Pinpoint the cell where the given text exists, returning its [x, y] midpoint coordinate. 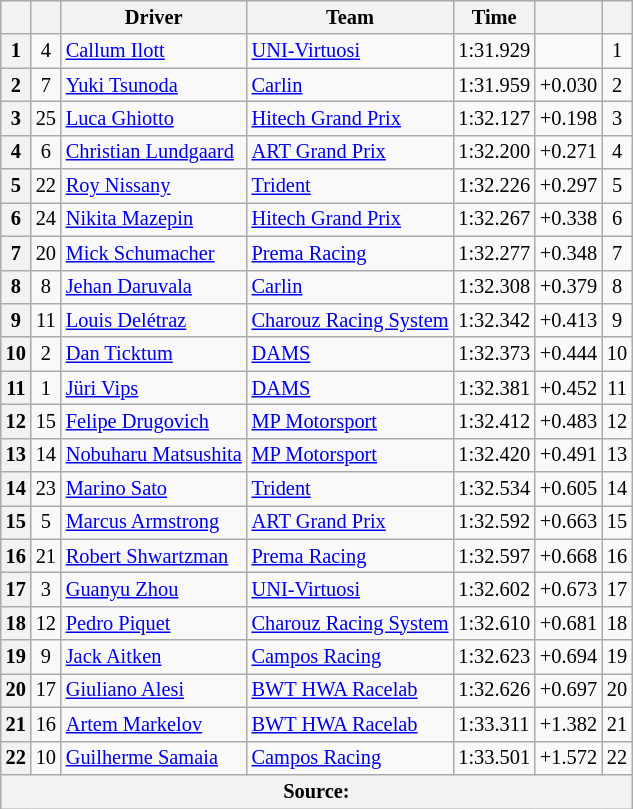
+0.697 [568, 690]
25 [46, 118]
Robert Shwartzman [154, 556]
+0.198 [568, 118]
1:32.623 [494, 657]
Guilherme Samaia [154, 758]
+0.348 [568, 253]
24 [46, 219]
1:32.420 [494, 455]
Jack Aitken [154, 657]
1:32.534 [494, 489]
1:32.226 [494, 186]
+0.694 [568, 657]
+1.382 [568, 724]
+0.668 [568, 556]
1:32.592 [494, 522]
1:32.412 [494, 421]
Callum Ilott [154, 51]
1:32.602 [494, 589]
+0.379 [568, 287]
Christian Lundgaard [154, 152]
+0.271 [568, 152]
+0.673 [568, 589]
+1.572 [568, 758]
1:33.501 [494, 758]
Guanyu Zhou [154, 589]
+0.413 [568, 320]
+0.491 [568, 455]
+0.452 [568, 388]
1:32.597 [494, 556]
1:32.342 [494, 320]
1:32.626 [494, 690]
+0.681 [568, 623]
1:33.311 [494, 724]
1:32.373 [494, 354]
Louis Delétraz [154, 320]
1:32.308 [494, 287]
1:32.381 [494, 388]
Mick Schumacher [154, 253]
+0.483 [568, 421]
1:32.127 [494, 118]
23 [46, 489]
Jüri Vips [154, 388]
+0.030 [568, 85]
Time [494, 17]
Jehan Daruvala [154, 287]
Artem Markelov [154, 724]
+0.444 [568, 354]
Driver [154, 17]
Dan Ticktum [154, 354]
Marino Sato [154, 489]
1:32.200 [494, 152]
Yuki Tsunoda [154, 85]
Luca Ghiotto [154, 118]
1:31.959 [494, 85]
Pedro Piquet [154, 623]
Source: [316, 791]
Team [350, 17]
Nikita Mazepin [154, 219]
Marcus Armstrong [154, 522]
Felipe Drugovich [154, 421]
1:31.929 [494, 51]
1:32.277 [494, 253]
Giuliano Alesi [154, 690]
Nobuharu Matsushita [154, 455]
+0.605 [568, 489]
1:32.610 [494, 623]
1:32.267 [494, 219]
Roy Nissany [154, 186]
+0.663 [568, 522]
+0.297 [568, 186]
+0.338 [568, 219]
